Extract the (x, y) coordinate from the center of the cell holding the provided text.  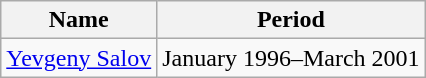
Period (291, 20)
Yevgeny Salov (79, 58)
Name (79, 20)
January 1996–March 2001 (291, 58)
